Determine the [X, Y] coordinate at the center of the cell enclosing the given text.  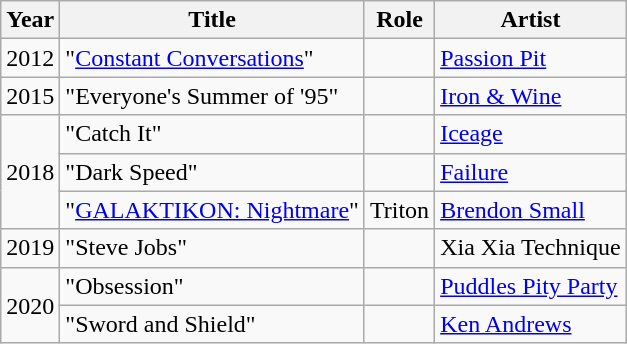
2018 [30, 172]
"Dark Speed" [212, 172]
2020 [30, 305]
2019 [30, 248]
"Steve Jobs" [212, 248]
Triton [399, 210]
Year [30, 20]
Title [212, 20]
Puddles Pity Party [531, 286]
"Catch It" [212, 134]
Role [399, 20]
"GALAKTIKON: Nightmare" [212, 210]
"Everyone's Summer of '95" [212, 96]
Artist [531, 20]
Passion Pit [531, 58]
"Sword and Shield" [212, 324]
Xia Xia Technique [531, 248]
Iceage [531, 134]
"Constant Conversations" [212, 58]
Failure [531, 172]
Ken Andrews [531, 324]
Iron & Wine [531, 96]
Brendon Small [531, 210]
2012 [30, 58]
2015 [30, 96]
"Obsession" [212, 286]
